Locate the cell with the specified text and output its [X, Y] center coordinate. 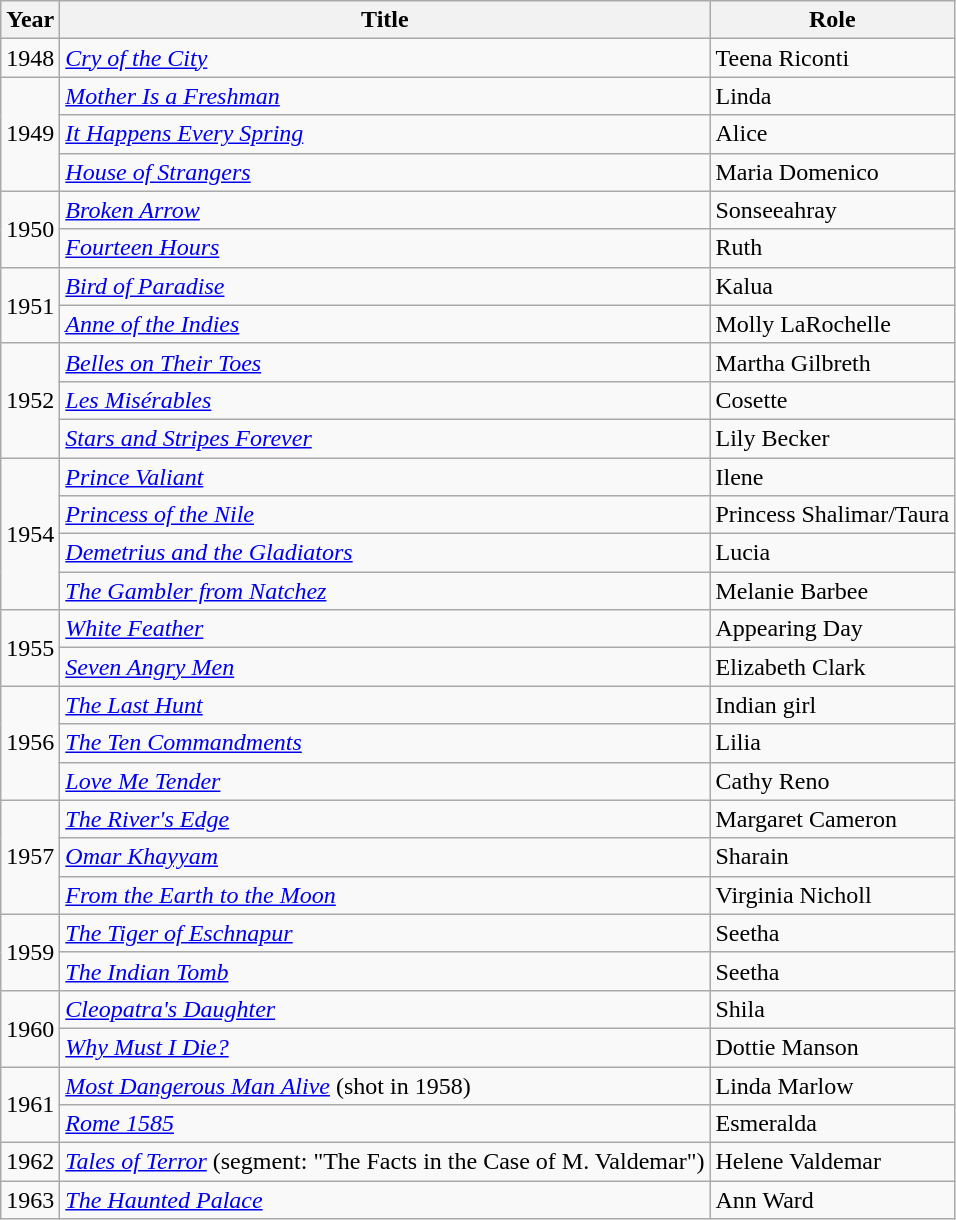
Role [832, 20]
1960 [30, 1028]
1961 [30, 1104]
Demetrius and the Gladiators [385, 553]
Molly LaRochelle [832, 324]
Prince Valiant [385, 477]
The Tiger of Eschnapur [385, 933]
From the Earth to the Moon [385, 895]
Margaret Cameron [832, 819]
Lily Becker [832, 438]
1959 [30, 952]
White Feather [385, 629]
1954 [30, 534]
Title [385, 20]
Linda [832, 96]
Elizabeth Clark [832, 667]
Ann Ward [832, 1200]
Seven Angry Men [385, 667]
Broken Arrow [385, 210]
Year [30, 20]
1962 [30, 1162]
Cleopatra's Daughter [385, 1009]
Martha Gilbreth [832, 362]
Maria Domenico [832, 172]
1948 [30, 58]
1952 [30, 400]
Lilia [832, 743]
Indian girl [832, 705]
Belles on Their Toes [385, 362]
1950 [30, 229]
Appearing Day [832, 629]
Stars and Stripes Forever [385, 438]
Why Must I Die? [385, 1047]
Omar Khayyam [385, 857]
Dottie Manson [832, 1047]
Anne of the Indies [385, 324]
1955 [30, 648]
1963 [30, 1200]
1949 [30, 134]
Les Misérables [385, 400]
Melanie Barbee [832, 591]
Cosette [832, 400]
1957 [30, 857]
Fourteen Hours [385, 248]
Sharain [832, 857]
The Last Hunt [385, 705]
Tales of Terror (segment: "The Facts in the Case of M. Valdemar") [385, 1162]
The Indian Tomb [385, 971]
Teena Riconti [832, 58]
1951 [30, 305]
Rome 1585 [385, 1124]
Most Dangerous Man Alive (shot in 1958) [385, 1085]
Princess Shalimar/Taura [832, 515]
The Haunted Palace [385, 1200]
1956 [30, 743]
Princess of the Nile [385, 515]
Alice [832, 134]
Cathy Reno [832, 781]
House of Strangers [385, 172]
Mother Is a Freshman [385, 96]
Linda Marlow [832, 1085]
Love Me Tender [385, 781]
The River's Edge [385, 819]
Virginia Nicholl [832, 895]
The Ten Commandments [385, 743]
Shila [832, 1009]
The Gambler from Natchez [385, 591]
Cry of the City [385, 58]
Ruth [832, 248]
It Happens Every Spring [385, 134]
Ilene [832, 477]
Kalua [832, 286]
Sonseeahray [832, 210]
Esmeralda [832, 1124]
Lucia [832, 553]
Bird of Paradise [385, 286]
Helene Valdemar [832, 1162]
